Provide the (x, y) coordinate of the cell's center where the given text is located.  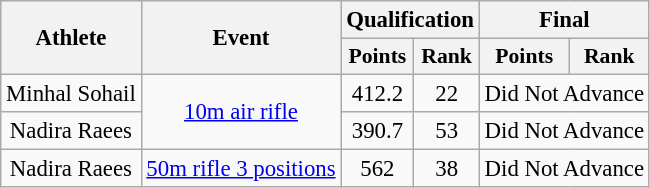
Qualification (410, 20)
53 (446, 131)
Athlete (71, 38)
Event (241, 38)
412.2 (378, 93)
10m air rifle (241, 112)
Minhal Sohail (71, 93)
38 (446, 168)
390.7 (378, 131)
50m rifle 3 positions (241, 168)
Final (564, 20)
22 (446, 93)
562 (378, 168)
